Extract the [x, y] coordinate from the center of the cell holding the provided text.  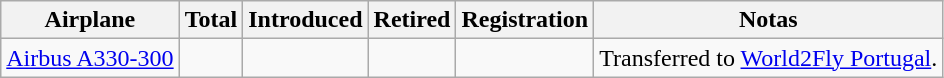
Introduced [306, 20]
Retired [412, 20]
Notas [768, 20]
Airplane [90, 20]
Registration [525, 20]
Airbus A330-300 [90, 58]
Transferred to World2Fly Portugal. [768, 58]
Total [211, 20]
